Pinpoint the cell where the given text exists, returning its [X, Y] midpoint coordinate. 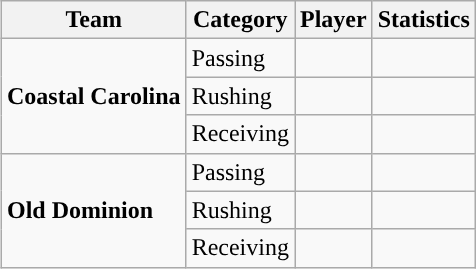
Statistics [424, 20]
Team [94, 20]
Player [333, 20]
Old Dominion [94, 210]
Category [240, 20]
Coastal Carolina [94, 96]
